Extract the [x, y] coordinate from the center of the cell holding the provided text.  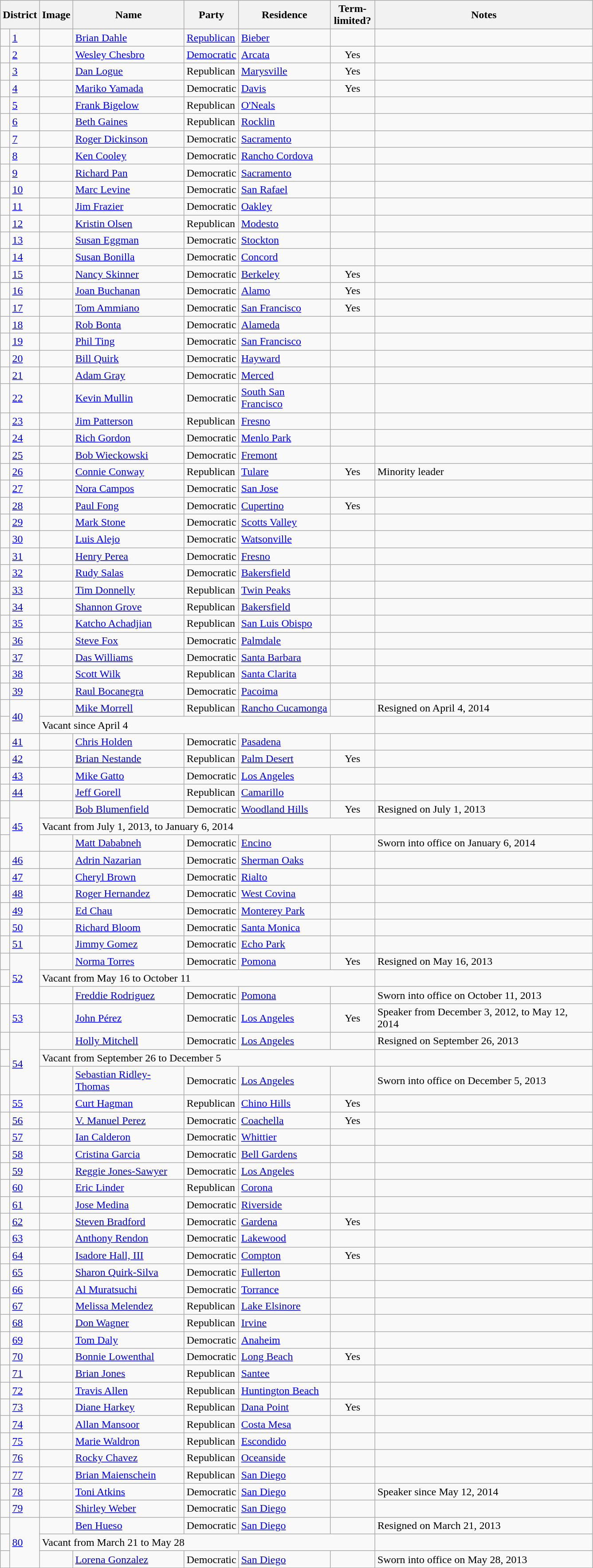
Residence [284, 15]
Camarillo [284, 793]
Coachella [284, 1120]
Resigned on May 16, 2013 [483, 961]
Fremont [284, 455]
Isadore Hall, III [129, 1255]
Sworn into office on October 11, 2013 [483, 995]
Vacant from March 21 to May 28 [207, 1542]
46 [25, 860]
26 [25, 472]
Jimmy Gomez [129, 944]
Adam Gray [129, 375]
Eric Linder [129, 1188]
Bill Quirk [129, 358]
Rocky Chavez [129, 1458]
Woodland Hills [284, 810]
Susan Bonilla [129, 257]
Pasadena [284, 742]
76 [25, 1458]
3 [25, 71]
Hayward [284, 358]
Torrance [284, 1289]
Kristin Olsen [129, 223]
Travis Allen [129, 1391]
Curt Hagman [129, 1104]
San Luis Obispo [284, 624]
63 [25, 1238]
8 [25, 156]
35 [25, 624]
70 [25, 1357]
Sherman Oaks [284, 860]
Paul Fong [129, 505]
24 [25, 438]
Ken Cooley [129, 156]
Brian Dahle [129, 38]
Image [56, 15]
Matt Dababneh [129, 843]
Mike Gatto [129, 776]
60 [25, 1188]
San Jose [284, 488]
18 [25, 325]
39 [25, 691]
9 [25, 173]
80 [25, 1542]
Gardena [284, 1222]
Pacoima [284, 691]
Name [129, 15]
John Pérez [129, 1018]
Sharon Quirk-Silva [129, 1272]
Twin Peaks [284, 590]
47 [25, 877]
42 [25, 758]
Marc Levine [129, 189]
Monterey Park [284, 911]
Resigned on March 21, 2013 [483, 1525]
Lorena Gonzalez [129, 1559]
31 [25, 556]
Richard Pan [129, 173]
Holly Mitchell [129, 1041]
Beth Gaines [129, 122]
57 [25, 1137]
7 [25, 139]
30 [25, 539]
Escondido [284, 1441]
Frank Bigelow [129, 105]
22 [25, 398]
Santa Clarita [284, 674]
Menlo Park [284, 438]
Steve Fox [129, 641]
75 [25, 1441]
Palmdale [284, 641]
Al Muratsuchi [129, 1289]
Fullerton [284, 1272]
Brian Jones [129, 1374]
Sworn into office on December 5, 2013 [483, 1081]
4 [25, 88]
Term-limited? [352, 15]
Raul Bocanegra [129, 691]
Bonnie Lowenthal [129, 1357]
16 [25, 291]
10 [25, 189]
37 [25, 657]
Norma Torres [129, 961]
43 [25, 776]
66 [25, 1289]
Ian Calderon [129, 1137]
52 [25, 978]
Rob Bonta [129, 325]
Henry Perea [129, 556]
Scott Wilk [129, 674]
Oceanside [284, 1458]
Ed Chau [129, 911]
Kevin Mullin [129, 398]
Roger Dickinson [129, 139]
Dana Point [284, 1407]
Vacant since April 4 [207, 725]
Minority leader [483, 472]
Mark Stone [129, 523]
49 [25, 911]
44 [25, 793]
Cupertino [284, 505]
Rich Gordon [129, 438]
61 [25, 1205]
28 [25, 505]
15 [25, 274]
Santa Monica [284, 927]
1 [25, 38]
Tim Donnelly [129, 590]
Shirley Weber [129, 1509]
Costa Mesa [284, 1424]
Chris Holden [129, 742]
Speaker since May 12, 2014 [483, 1492]
Resigned on September 26, 2013 [483, 1041]
Mariko Yamada [129, 88]
Lakewood [284, 1238]
50 [25, 927]
Allan Mansoor [129, 1424]
Palm Desert [284, 758]
Sebastian Ridley-Thomas [129, 1081]
19 [25, 342]
64 [25, 1255]
Bob Wieckowski [129, 455]
Wesley Chesbro [129, 55]
53 [25, 1018]
Anaheim [284, 1340]
Tulare [284, 472]
Cristina Garcia [129, 1154]
Compton [284, 1255]
Modesto [284, 223]
V. Manuel Perez [129, 1120]
Alameda [284, 325]
Encino [284, 843]
Echo Park [284, 944]
6 [25, 122]
Alamo [284, 291]
Watsonville [284, 539]
Toni Atkins [129, 1492]
Anthony Rendon [129, 1238]
56 [25, 1120]
Shannon Grove [129, 607]
Berkeley [284, 274]
Vacant from September 26 to December 5 [207, 1058]
Adrin Nazarian [129, 860]
36 [25, 641]
65 [25, 1272]
Oakley [284, 206]
17 [25, 308]
Resigned on July 1, 2013 [483, 810]
Tom Daly [129, 1340]
Nora Campos [129, 488]
Luis Alejo [129, 539]
Huntington Beach [284, 1391]
Brian Maienschein [129, 1475]
73 [25, 1407]
13 [25, 240]
27 [25, 488]
29 [25, 523]
78 [25, 1492]
14 [25, 257]
Jim Frazier [129, 206]
33 [25, 590]
Vacant from July 1, 2013, to January 6, 2014 [207, 826]
Irvine [284, 1323]
Roger Hernandez [129, 894]
54 [25, 1064]
Joan Buchanan [129, 291]
2 [25, 55]
Tom Ammiano [129, 308]
Notes [483, 15]
74 [25, 1424]
Cheryl Brown [129, 877]
32 [25, 573]
77 [25, 1475]
Phil Ting [129, 342]
Santa Barbara [284, 657]
Rocklin [284, 122]
25 [25, 455]
Diane Harkey [129, 1407]
Melissa Melendez [129, 1306]
67 [25, 1306]
Richard Bloom [129, 927]
45 [25, 826]
21 [25, 375]
Dan Logue [129, 71]
68 [25, 1323]
Party [211, 15]
Vacant from May 16 to October 11 [207, 978]
Resigned on April 4, 2014 [483, 708]
San Rafael [284, 189]
Corona [284, 1188]
69 [25, 1340]
41 [25, 742]
79 [25, 1509]
Long Beach [284, 1357]
Freddie Rodriguez [129, 995]
40 [25, 716]
Brian Nestande [129, 758]
Davis [284, 88]
Lake Elsinore [284, 1306]
Scotts Valley [284, 523]
Merced [284, 375]
West Covina [284, 894]
Arcata [284, 55]
Santee [284, 1374]
South San Francisco [284, 398]
23 [25, 421]
12 [25, 223]
72 [25, 1391]
Whittier [284, 1137]
Chino Hills [284, 1104]
Jeff Gorell [129, 793]
Rudy Salas [129, 573]
Reggie Jones-Sawyer [129, 1171]
Stockton [284, 240]
71 [25, 1374]
Marie Waldron [129, 1441]
Steven Bradford [129, 1222]
Jim Patterson [129, 421]
5 [25, 105]
Bieber [284, 38]
Don Wagner [129, 1323]
Speaker from December 3, 2012, to May 12, 2014 [483, 1018]
Jose Medina [129, 1205]
11 [25, 206]
Rancho Cucamonga [284, 708]
Sworn into office on May 28, 2013 [483, 1559]
38 [25, 674]
55 [25, 1104]
58 [25, 1154]
Bob Blumenfield [129, 810]
Mike Morrell [129, 708]
51 [25, 944]
34 [25, 607]
59 [25, 1171]
Riverside [284, 1205]
20 [25, 358]
Connie Conway [129, 472]
Sworn into office on January 6, 2014 [483, 843]
Marysville [284, 71]
48 [25, 894]
62 [25, 1222]
Katcho Achadjian [129, 624]
Ben Hueso [129, 1525]
Bell Gardens [284, 1154]
District [20, 15]
Rancho Cordova [284, 156]
Rialto [284, 877]
Concord [284, 257]
Susan Eggman [129, 240]
Das Williams [129, 657]
Nancy Skinner [129, 274]
O'Neals [284, 105]
